Return the [x, y] coordinate for the center point of the cell that contains the specified text.  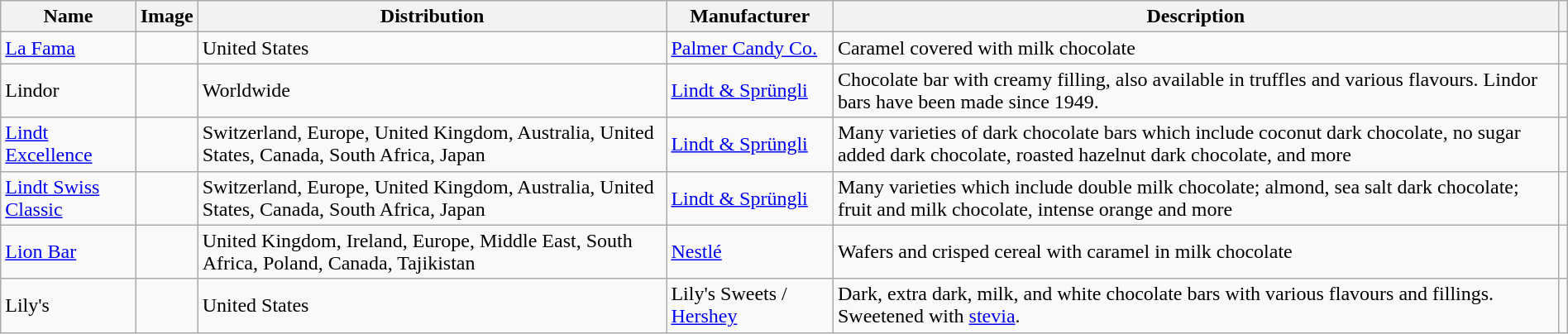
Wafers and crisped cereal with caramel in milk chocolate [1196, 251]
Lindt Excellence [68, 144]
Lily's Sweets / Hershey [750, 306]
Name [68, 17]
Chocolate bar with creamy filling, also available in truffles and various flavours. Lindor bars have been made since 1949. [1196, 91]
Palmer Candy Co. [750, 48]
Caramel covered with milk chocolate [1196, 48]
Manufacturer [750, 17]
Nestlé [750, 251]
Distribution [432, 17]
Description [1196, 17]
Dark, extra dark, milk, and white chocolate bars with various flavours and fillings. Sweetened with stevia. [1196, 306]
Lindor [68, 91]
Lion Bar [68, 251]
Image [167, 17]
United Kingdom, Ireland, Europe, Middle East, South Africa, Poland, Canada, Tajikistan [432, 251]
Worldwide [432, 91]
Lindt Swiss Classic [68, 198]
Many varieties of dark chocolate bars which include coconut dark chocolate, no sugar added dark chocolate, roasted hazelnut dark chocolate, and more [1196, 144]
Many varieties which include double milk chocolate; almond, sea salt dark chocolate; fruit and milk chocolate, intense orange and more [1196, 198]
Lily's [68, 306]
La Fama [68, 48]
